Extract the [X, Y] coordinate from the center of the cell holding the provided text.  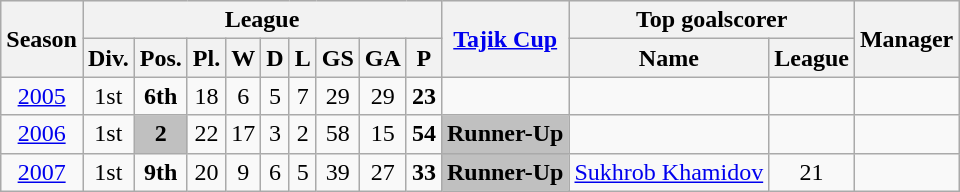
39 [338, 172]
7 [302, 96]
Season [42, 39]
3 [275, 134]
P [424, 58]
D [275, 58]
Pl. [206, 58]
9 [244, 172]
15 [382, 134]
9th [160, 172]
GS [338, 58]
6th [160, 96]
Manager [906, 39]
33 [424, 172]
Sukhrob Khamidov [669, 172]
22 [206, 134]
Pos. [160, 58]
23 [424, 96]
20 [206, 172]
Tajik Cup [505, 39]
GA [382, 58]
21 [812, 172]
Top goalscorer [712, 20]
58 [338, 134]
L [302, 58]
17 [244, 134]
54 [424, 134]
W [244, 58]
Name [669, 58]
Div. [108, 58]
2006 [42, 134]
18 [206, 96]
2005 [42, 96]
2007 [42, 172]
27 [382, 172]
